Detect which cell encompasses the target text, then output its (X, Y) center coordinate. 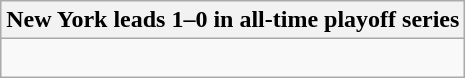
New York leads 1–0 in all-time playoff series (233, 20)
